For the text-containing cell, return its midpoint in [x, y] coordinate format. 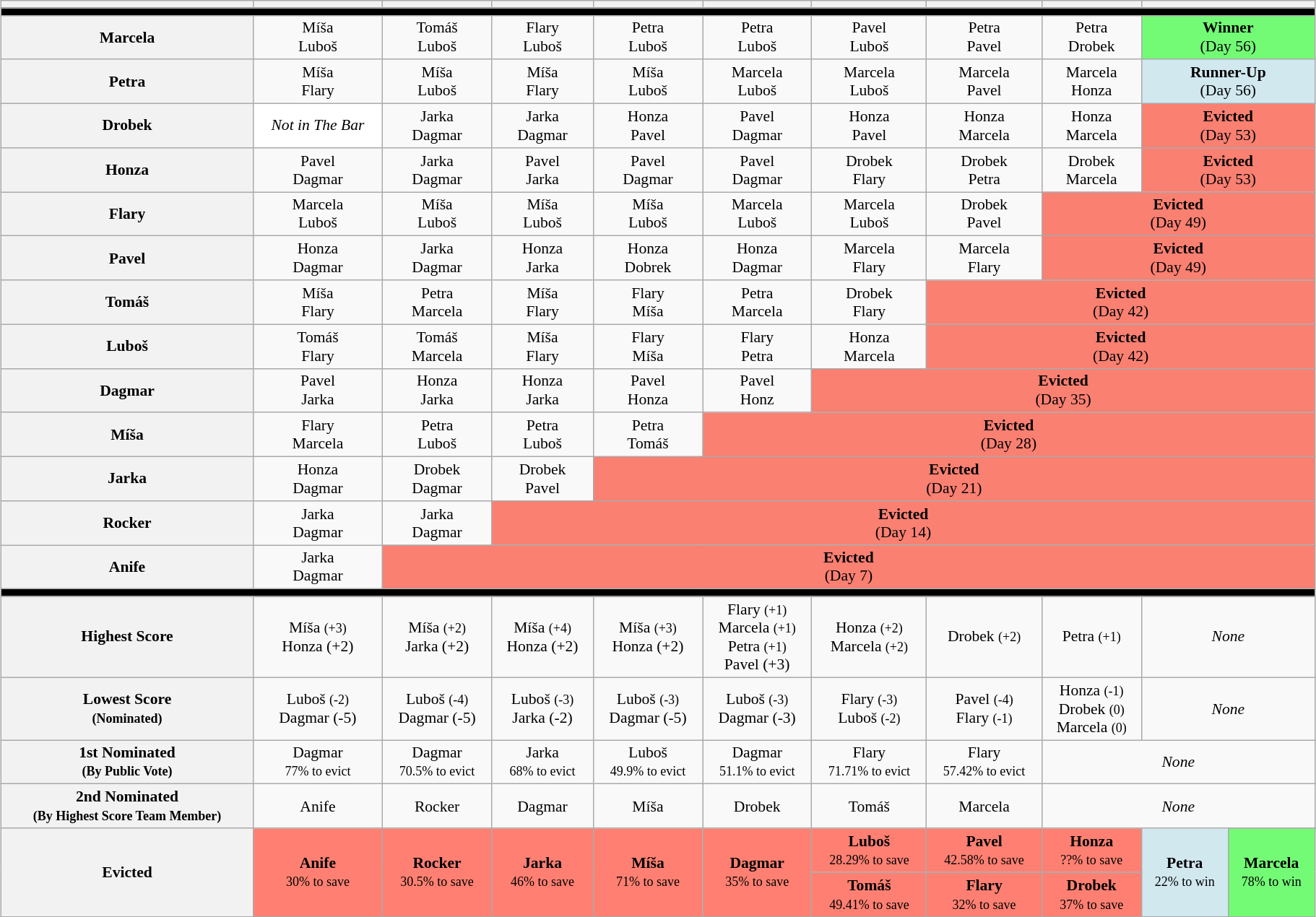
TomášMarcela [436, 347]
Luboš (-4)Dagmar (-5) [436, 709]
Rocker30.5% to save [436, 872]
FlaryPetra [757, 347]
Drobek37% to save [1091, 894]
Flary32% to save [984, 894]
Dagmar35% to save [757, 872]
Honza (-1)Drobek (0)Marcela (0) [1091, 709]
Luboš (-3)Dagmar (-5) [647, 709]
FlaryMarcela [318, 435]
Míša (+2)Jarka (+2) [436, 637]
PavelHonz [757, 390]
1st Nominated(By Public Vote) [127, 762]
DrobekDagmar [436, 479]
Honza??% to save [1091, 851]
Not in The Bar [318, 126]
PavelLuboš [870, 38]
TomášFlary [318, 347]
DrobekPetra [984, 170]
Míša71% to save [647, 872]
Lowest Score(Nominated) [127, 709]
Petra [127, 82]
Marcela78% to win [1271, 872]
Luboš (-3)Dagmar (-3) [757, 709]
TomášLuboš [436, 38]
Evicted (Day 14) [904, 523]
Petra (+1) [1091, 637]
PetraDrobek [1091, 38]
PetraTomáš [647, 435]
Runner-Up (Day 56) [1228, 82]
Míša (+4)Honza (+2) [543, 637]
Evicted (Day 21) [953, 479]
Flary57.42% to evict [984, 762]
Luboš (-3)Jarka (-2) [543, 709]
Jarka46% to save [543, 872]
Flary (+1)Marcela (+1)Petra (+1)Pavel (+3) [757, 637]
Pavel [127, 258]
Flary (-3)Luboš (-2) [870, 709]
Pavel (-4)Flary (-1) [984, 709]
FlaryLuboš [543, 38]
Winner (Day 56) [1228, 38]
DrobekMarcela [1091, 170]
Luboš (-2)Dagmar (-5) [318, 709]
MarcelaPavel [984, 82]
Evicted (Day 7) [848, 568]
Honza (+2)Marcela (+2) [870, 637]
Flary [127, 214]
Pavel42.58% to save [984, 851]
Luboš49.9% to evict [647, 762]
Jarka68% to evict [543, 762]
HonzaDobrek [647, 258]
Dagmar77% to evict [318, 762]
Drobek (+2) [984, 637]
Tomáš49.41% to save [870, 894]
MarcelaHonza [1091, 82]
Anife30% to save [318, 872]
Evicted (Day 28) [1009, 435]
Evicted [127, 872]
Flary71.71% to evict [870, 762]
Petra22% to win [1185, 872]
2nd Nominated(By Highest Score Team Member) [127, 806]
PavelHonza [647, 390]
Dagmar51.1% to evict [757, 762]
Highest Score [127, 637]
PetraPavel [984, 38]
Jarka [127, 479]
Luboš28.29% to save [870, 851]
Dagmar70.5% to evict [436, 762]
Luboš [127, 347]
Evicted (Day 35) [1063, 390]
Honza [127, 170]
